From the cell containing the given text, extract its center point as [X, Y] coordinate. 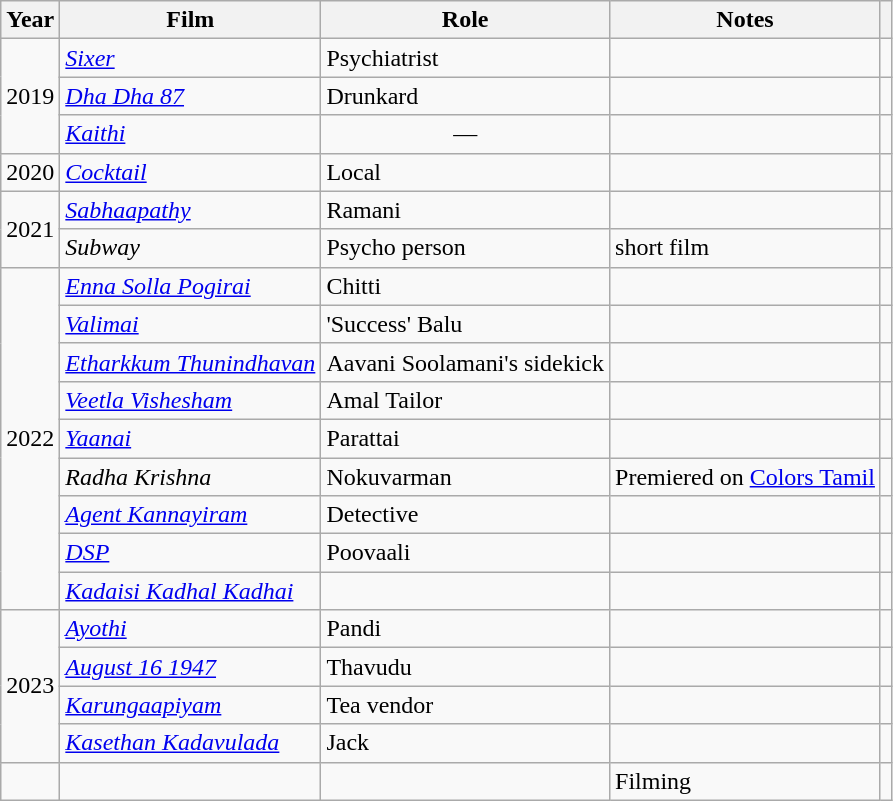
Local [466, 172]
Kaithi [190, 134]
Dha Dha 87 [190, 96]
Sixer [190, 58]
2021 [30, 229]
Veetla Vishesham [190, 400]
Thavudu [466, 667]
Notes [746, 20]
Tea vendor [466, 705]
Year [30, 20]
Psycho person [466, 248]
Filming [746, 781]
2020 [30, 172]
Jack [466, 743]
Ramani [466, 210]
Amal Tailor [466, 400]
August 16 1947 [190, 667]
2019 [30, 96]
Sabhaapathy [190, 210]
Pandi [466, 629]
Enna Solla Pogirai [190, 286]
Premiered on Colors Tamil [746, 477]
Film [190, 20]
Nokuvarman [466, 477]
Kasethan Kadavulada [190, 743]
Etharkkum Thunindhavan [190, 362]
short film [746, 248]
Aavani Soolamani's sidekick [466, 362]
Ayothi [190, 629]
'Success' Balu [466, 324]
Radha Krishna [190, 477]
Detective [466, 515]
Chitti [466, 286]
Drunkard [466, 96]
DSP [190, 553]
Subway [190, 248]
Agent Kannayiram [190, 515]
Parattai [466, 438]
Psychiatrist [466, 58]
— [466, 134]
Karungaapiyam [190, 705]
Cocktail [190, 172]
2023 [30, 686]
Yaanai [190, 438]
2022 [30, 438]
Valimai [190, 324]
Poovaali [466, 553]
Role [466, 20]
Kadaisi Kadhal Kadhai [190, 591]
